Identify which cell holds the provided text, then report its [x, y] central coordinate. 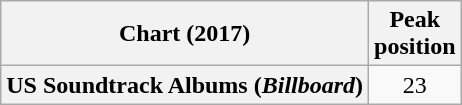
US Soundtrack Albums (Billboard) [185, 85]
Chart (2017) [185, 34]
23 [415, 85]
Peakposition [415, 34]
